For the text-containing cell, return its midpoint in (x, y) coordinate format. 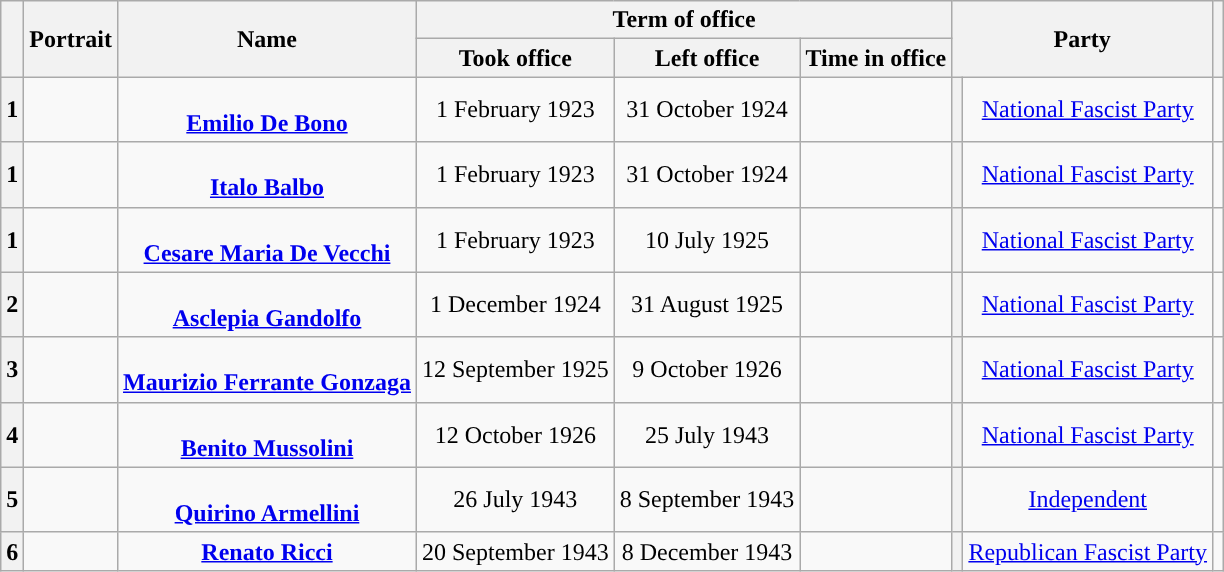
5 (12, 500)
Asclepia Gandolfo (266, 304)
6 (12, 551)
8 September 1943 (707, 500)
Independent (1088, 500)
12 September 1925 (515, 370)
Maurizio Ferrante Gonzaga (266, 370)
31 August 1925 (707, 304)
8 December 1943 (707, 551)
3 (12, 370)
Took office (515, 58)
Benito Mussolini (266, 434)
Term of office (684, 20)
Time in office (876, 58)
Republican Fascist Party (1088, 551)
Party (1082, 39)
2 (12, 304)
10 July 1925 (707, 240)
26 July 1943 (515, 500)
Cesare Maria De Vecchi (266, 240)
Quirino Armellini (266, 500)
Emilio De Bono (266, 110)
1 December 1924 (515, 304)
20 September 1943 (515, 551)
4 (12, 434)
Italo Balbo (266, 174)
Name (266, 39)
25 July 1943 (707, 434)
12 October 1926 (515, 434)
9 October 1926 (707, 370)
Left office (707, 58)
Renato Ricci (266, 551)
Portrait (71, 39)
